Output the [x, y] coordinate of the center of the cell containing the given text.  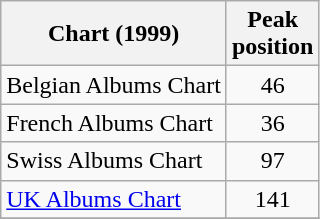
Chart (1999) [114, 34]
46 [272, 85]
Belgian Albums Chart [114, 85]
French Albums Chart [114, 123]
36 [272, 123]
Peakposition [272, 34]
97 [272, 161]
141 [272, 199]
Swiss Albums Chart [114, 161]
UK Albums Chart [114, 199]
